Detect which cell encompasses the target text, then output its (X, Y) center coordinate. 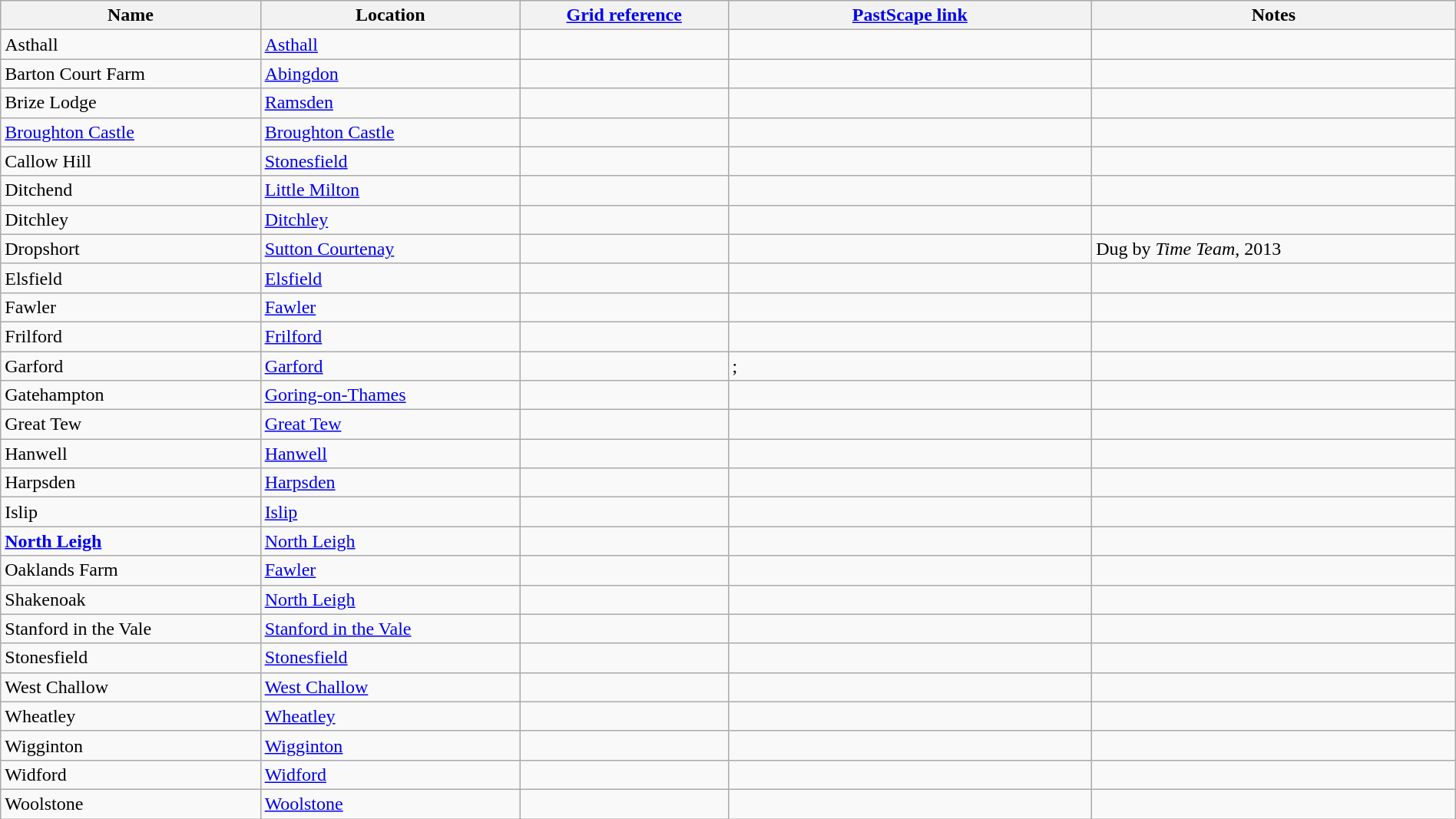
; (910, 366)
Callow Hill (131, 161)
Little Milton (390, 190)
Ditchend (131, 190)
Abingdon (390, 74)
Brize Lodge (131, 103)
Location (390, 15)
PastScape link (910, 15)
Dug by Time Team, 2013 (1274, 249)
Sutton Courtenay (390, 249)
Goring-on-Thames (390, 395)
Gatehampton (131, 395)
Ramsden (390, 103)
Dropshort (131, 249)
Barton Court Farm (131, 74)
Oaklands Farm (131, 570)
Grid reference (624, 15)
Shakenoak (131, 599)
Notes (1274, 15)
Name (131, 15)
